Detect which cell encompasses the target text, then output its (X, Y) center coordinate. 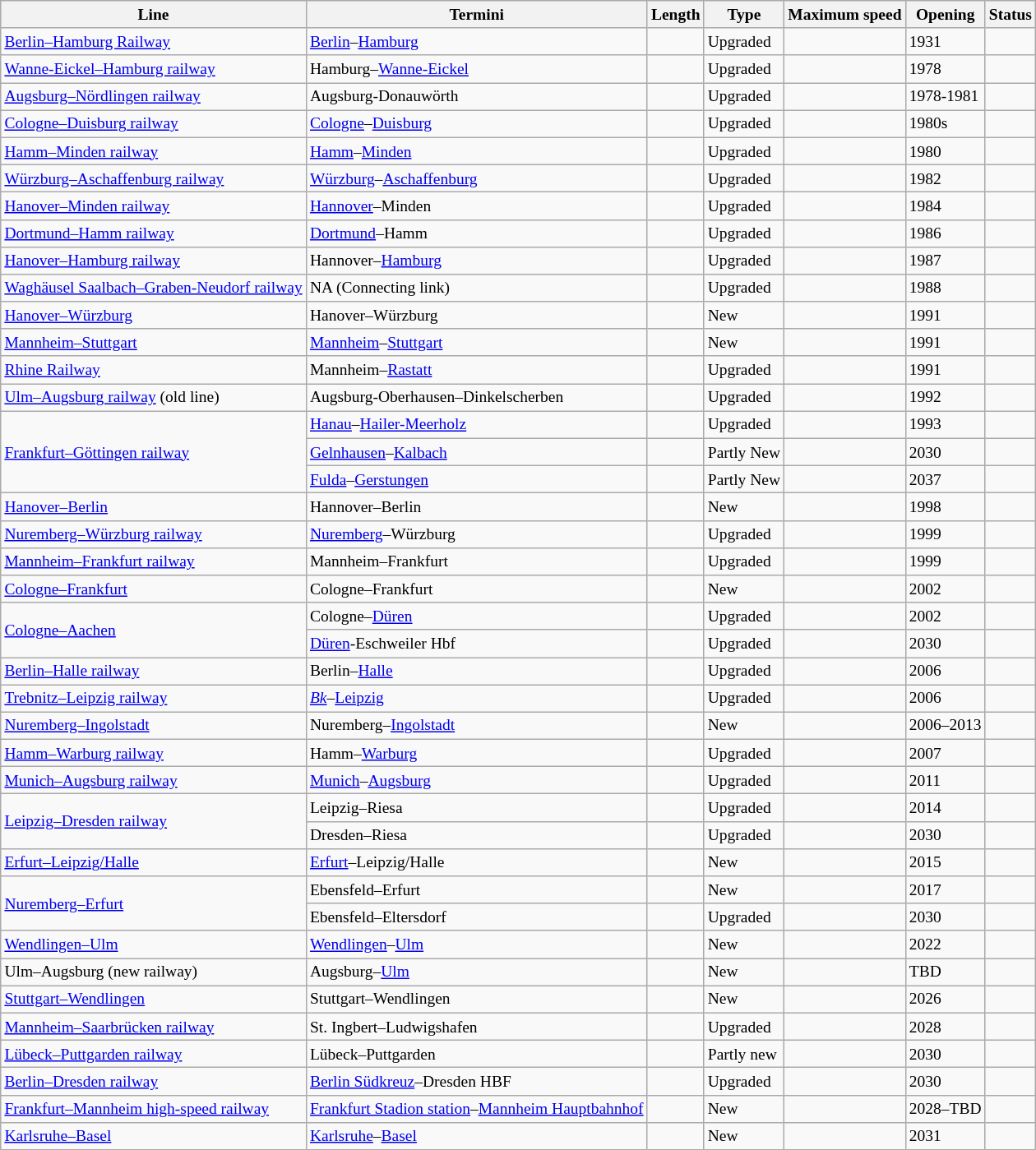
1988 (946, 288)
TBD (946, 972)
Augsburg-Donauwörth (477, 97)
Frankfurt–Mannheim high-speed railway (154, 1108)
Wanne-Eickel–Hamburg railway (154, 69)
Termini (477, 15)
Cologne–Düren (477, 617)
1978-1981 (946, 97)
Status (1010, 15)
Length (676, 15)
Berlin–Halle (477, 671)
2015 (946, 861)
Hamburg–Wanne-Eickel (477, 69)
1986 (946, 233)
1982 (946, 178)
Nuremberg–Erfurt (154, 904)
2026 (946, 1000)
2028 (946, 1026)
Mannheim–Frankfurt railway (154, 561)
Hamm–Minden (477, 151)
Berlin Südkreuz–Dresden HBF (477, 1082)
Augsburg–Nördlingen railway (154, 97)
Ulm–Augsburg railway (old line) (154, 398)
2031 (946, 1136)
Berlin–Hamburg (477, 41)
Dresden–Riesa (477, 835)
Mannheim–Rastatt (477, 370)
1980s (946, 123)
Waghäusel Saalbach–Graben-Neudorf railway (154, 288)
Mannheim–Frankfurt (477, 561)
Hamm–Minden railway (154, 151)
Ulm–Augsburg (new railway) (154, 972)
Hannover–Minden (477, 206)
Type (744, 15)
Cologne–Duisburg railway (154, 123)
Fulda–Gerstungen (477, 480)
Augsburg–Ulm (477, 972)
Hanover–Hamburg railway (154, 260)
Hanover–Minden railway (154, 206)
Line (154, 15)
Mannheim–Saarbrücken railway (154, 1026)
Würzburg–Aschaffenburg railway (154, 178)
St. Ingbert–Ludwigshafen (477, 1026)
Frankfurt Stadion station–Mannheim Hauptbahnhof (477, 1108)
Hanau–Hailer-Meerholz (477, 424)
Nuremberg–Würzburg (477, 534)
1931 (946, 41)
NA (Connecting link) (477, 288)
Berlin–Hamburg Railway (154, 41)
2007 (946, 753)
Maximum speed (845, 15)
2006–2013 (946, 725)
Hannover–Hamburg (477, 260)
2037 (946, 480)
Würzburg–Aschaffenburg (477, 178)
Düren-Eschweiler Hbf (477, 643)
Leipzig–Dresden railway (154, 822)
1992 (946, 398)
1998 (946, 506)
Cologne–Duisburg (477, 123)
1993 (946, 424)
2011 (946, 781)
Leipzig–Riesa (477, 807)
Lübeck–Puttgarden railway (154, 1054)
2022 (946, 944)
Bk–Leipzig (477, 699)
Rhine Railway (154, 370)
Munich–Augsburg railway (154, 781)
Ebensfeld–Erfurt (477, 889)
Dortmund–Hamm railway (154, 233)
2014 (946, 807)
Gelnhausen–Kalbach (477, 452)
Ebensfeld–Eltersdorf (477, 917)
Frankfurt–Göttingen railway (154, 452)
1980 (946, 151)
Hamm–Warburg railway (154, 753)
Hamm–Warburg (477, 753)
1987 (946, 260)
Partly new (744, 1054)
Trebnitz–Leipzig railway (154, 699)
Nuremberg–Würzburg railway (154, 534)
1978 (946, 69)
Cologne–Aachen (154, 630)
Hannover–Berlin (477, 506)
Berlin–Dresden railway (154, 1082)
Berlin–Halle railway (154, 671)
2017 (946, 889)
Augsburg-Oberhausen–Dinkelscherben (477, 398)
Munich–Augsburg (477, 781)
Opening (946, 15)
2028–TBD (946, 1108)
1984 (946, 206)
Lübeck–Puttgarden (477, 1054)
Hanover–Berlin (154, 506)
Dortmund–Hamm (477, 233)
